Search for the cell housing the specified text and yield its (X, Y) center coordinate. 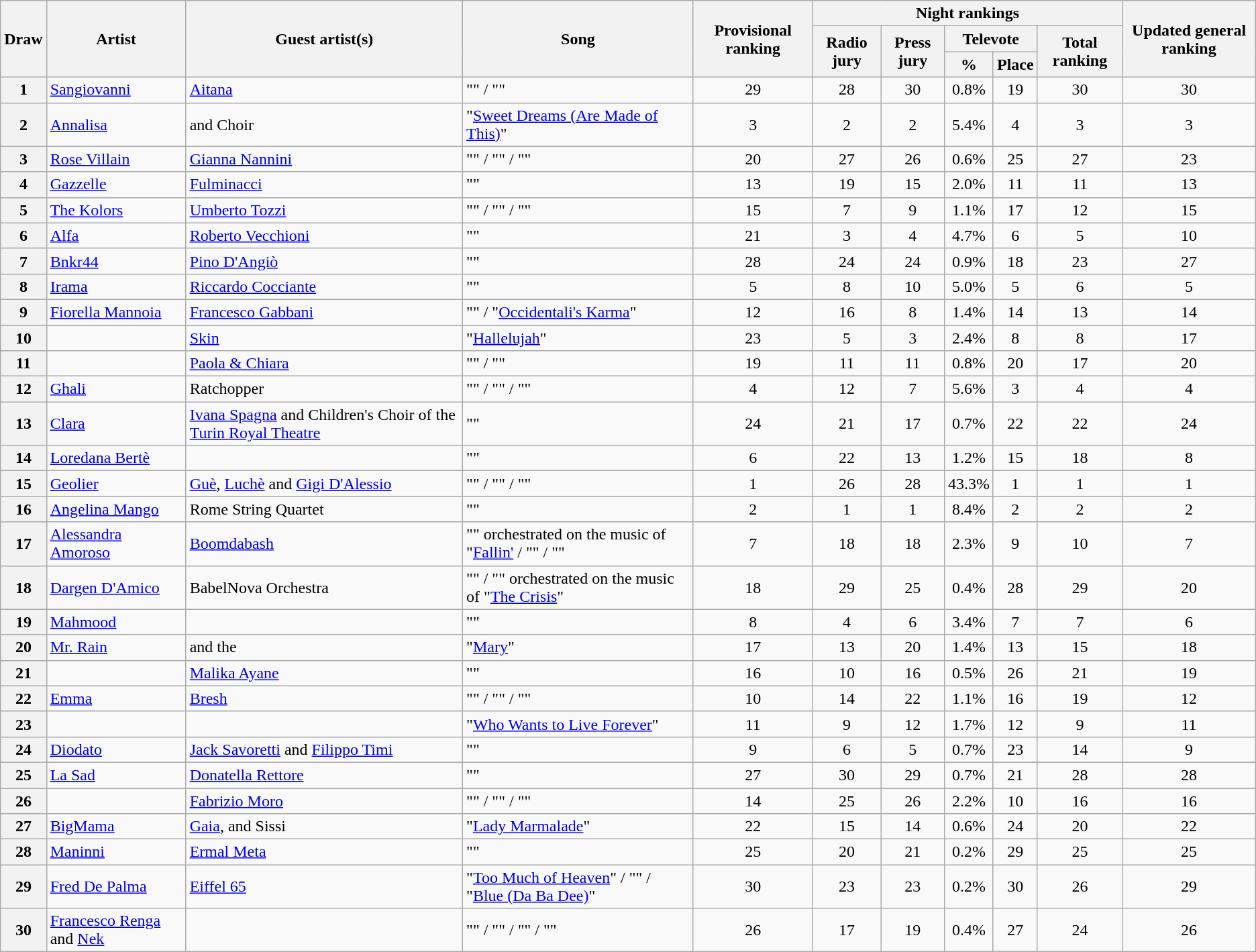
Night rankings (967, 13)
5.4% (969, 125)
"Who Wants to Live Forever" (578, 724)
Sangiovanni (116, 90)
BigMama (116, 827)
Riccardo Cocciante (324, 286)
Alfa (116, 235)
Guè, Luchè and Gigi D'Alessio (324, 484)
Updated general ranking (1189, 39)
0.9% (969, 261)
Maninni (116, 852)
1.7% (969, 724)
Gaia, and Sissi (324, 827)
Radio jury (847, 52)
BabelNova Orchestra (324, 588)
La Sad (116, 775)
The Kolors (116, 210)
Fiorella Mannoia (116, 312)
Clara (116, 424)
"" orchestrated on the music of "Fallin' / "" / "" (578, 543)
"Mary" (578, 647)
Mr. Rain (116, 647)
43.3% (969, 484)
Fabrizio Moro (324, 800)
Bresh (324, 698)
Malika Ayane (324, 673)
Umberto Tozzi (324, 210)
Bnkr44 (116, 261)
Boomdabash (324, 543)
"" / "Occidentali's Karma" (578, 312)
0.5% (969, 673)
Gianna Nannini (324, 159)
Irama (116, 286)
Draw (23, 39)
"" / "" / "" / "" (578, 930)
Gazzelle (116, 184)
4.7% (969, 235)
Jack Savoretti and Filippo Timi (324, 749)
8.4% (969, 509)
Emma (116, 698)
2.0% (969, 184)
Francesco Gabbani (324, 312)
% (969, 64)
3.4% (969, 622)
Rose Villain (116, 159)
Alessandra Amoroso (116, 543)
Skin (324, 337)
Aitana (324, 90)
Mahmood (116, 622)
"" / "" orchestrated on the music of "The Crisis" (578, 588)
Annalisa (116, 125)
Provisional ranking (753, 39)
Ratchopper (324, 389)
"Hallelujah" (578, 337)
and Choir (324, 125)
Rome String Quartet (324, 509)
5.0% (969, 286)
Fulminacci (324, 184)
Angelina Mango (116, 509)
Artist (116, 39)
Televote (990, 39)
Loredana Bertè (116, 458)
Dargen D'Amico (116, 588)
Francesco Renga and Nek (116, 930)
5.6% (969, 389)
"Too Much of Heaven" / "" / "Blue (Da Ba Dee)" (578, 887)
Donatella Rettore (324, 775)
Guest artist(s) (324, 39)
Press jury (912, 52)
"Lady Marmalade" (578, 827)
2.4% (969, 337)
and the (324, 647)
Geolier (116, 484)
Song (578, 39)
Ivana Spagna and Children's Choir of the Turin Royal Theatre (324, 424)
Ghali (116, 389)
2.3% (969, 543)
Roberto Vecchioni (324, 235)
Place (1015, 64)
Ermal Meta (324, 852)
"Sweet Dreams (Are Made of This)" (578, 125)
Diodato (116, 749)
2.2% (969, 800)
Paola & Chiara (324, 364)
Eiffel 65 (324, 887)
Total ranking (1080, 52)
Pino D'Angiò (324, 261)
Fred De Palma (116, 887)
1.2% (969, 458)
